Output the (x, y) coordinate of the center of the cell containing the given text.  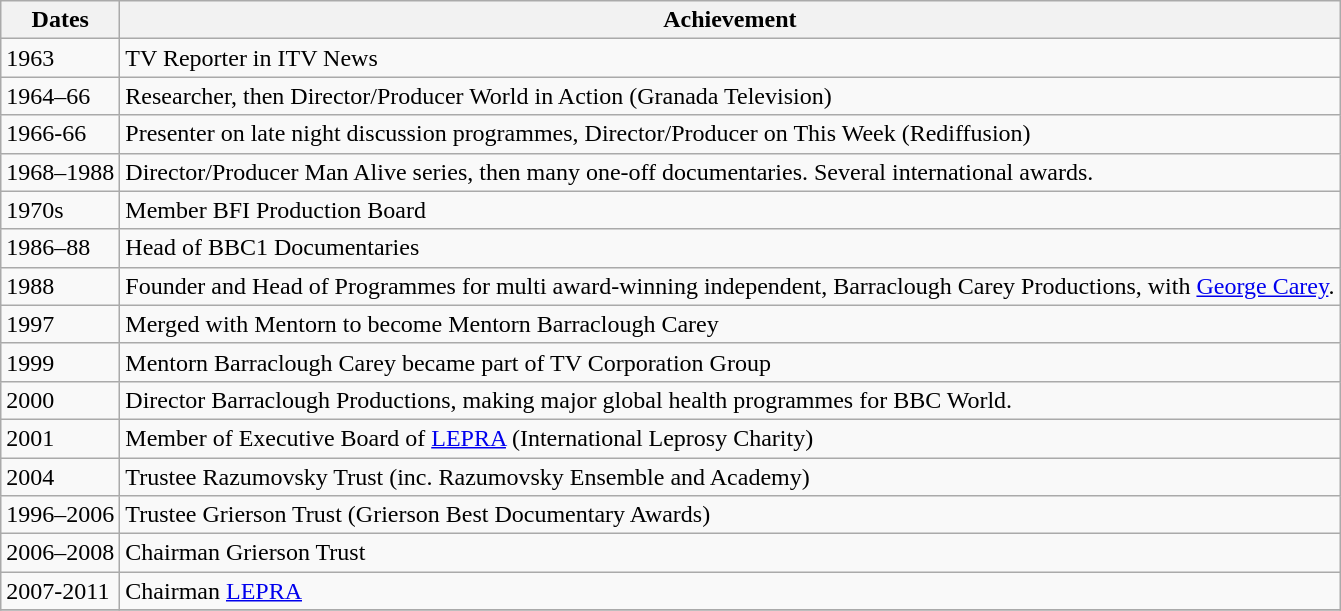
Trustee Grierson Trust (Grierson Best Documentary Awards) (730, 515)
1964–66 (60, 96)
1966-66 (60, 134)
2001 (60, 438)
1968–1988 (60, 172)
2000 (60, 400)
Merged with Mentorn to become Mentorn Barraclough Carey (730, 324)
1999 (60, 362)
Member of Executive Board of LEPRA (International Leprosy Charity) (730, 438)
2004 (60, 477)
Chairman LEPRA (730, 591)
1988 (60, 286)
Presenter on late night discussion programmes, Director/Producer on This Week (Rediffusion) (730, 134)
Trustee Razumovsky Trust (inc. Razumovsky Ensemble and Academy) (730, 477)
Dates (60, 20)
2007-2011 (60, 591)
2006–2008 (60, 553)
1986–88 (60, 248)
1996–2006 (60, 515)
Director/Producer Man Alive series, then many one-off documentaries. Several international awards. (730, 172)
1997 (60, 324)
Researcher, then Director/Producer World in Action (Granada Television) (730, 96)
Member BFI Production Board (730, 210)
Head of BBC1 Documentaries (730, 248)
1963 (60, 58)
TV Reporter in ITV News (730, 58)
1970s (60, 210)
Mentorn Barraclough Carey became part of TV Corporation Group (730, 362)
Chairman Grierson Trust (730, 553)
Achievement (730, 20)
Founder and Head of Programmes for multi award-winning independent, Barraclough Carey Productions, with George Carey. (730, 286)
Director Barraclough Productions, making major global health programmes for BBC World. (730, 400)
